Return (x, y) of the center of cell containing provided text 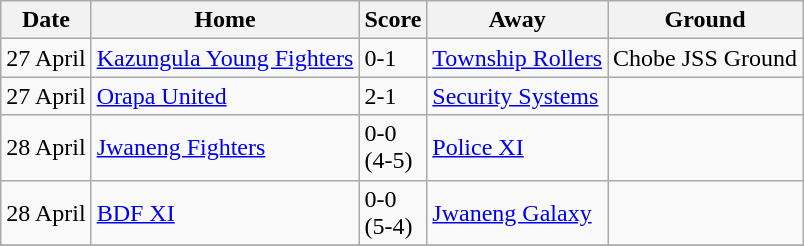
0-1 (393, 58)
Score (393, 20)
Orapa United (225, 96)
0-0(5-4) (393, 212)
Security Systems (518, 96)
Ground (706, 20)
Home (225, 20)
Chobe JSS Ground (706, 58)
Kazungula Young Fighters (225, 58)
Township Rollers (518, 58)
Date (46, 20)
BDF XI (225, 212)
Jwaneng Fighters (225, 148)
0-0(4-5) (393, 148)
2-1 (393, 96)
Police XI (518, 148)
Jwaneng Galaxy (518, 212)
Away (518, 20)
